Locate the cell with the specified text and output its [x, y] center coordinate. 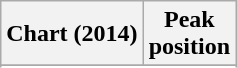
Peakposition [189, 34]
Chart (2014) [72, 34]
